Output the [x, y] coordinate of the center of the cell containing the given text.  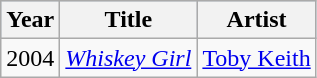
Title [128, 20]
Year [30, 20]
Artist [256, 20]
Whiskey Girl [128, 58]
Toby Keith [256, 58]
2004 [30, 58]
